Find where the given text appears and provide that cell's center as (X, Y) coordinate. 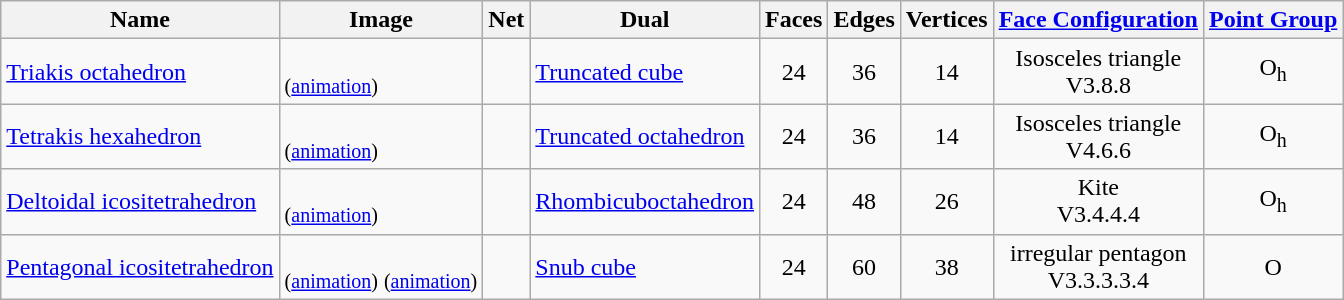
Name (140, 20)
Snub cube (645, 266)
Faces (794, 20)
Vertices (946, 20)
Edges (864, 20)
Isosceles triangleV3.8.8 (1098, 72)
irregular pentagonV3.3.3.3.4 (1098, 266)
Rhombicuboctahedron (645, 202)
38 (946, 266)
Net (506, 20)
48 (864, 202)
Pentagonal icositetrahedron (140, 266)
Triakis octahedron (140, 72)
Truncated cube (645, 72)
O (1272, 266)
KiteV3.4.4.4 (1098, 202)
Image (381, 20)
Isosceles triangleV4.6.6 (1098, 136)
Tetrakis hexahedron (140, 136)
Face Configuration (1098, 20)
Dual (645, 20)
60 (864, 266)
Truncated octahedron (645, 136)
(animation) (animation) (381, 266)
26 (946, 202)
Point Group (1272, 20)
Deltoidal icositetrahedron (140, 202)
